Return (X, Y) of the center of cell containing provided text 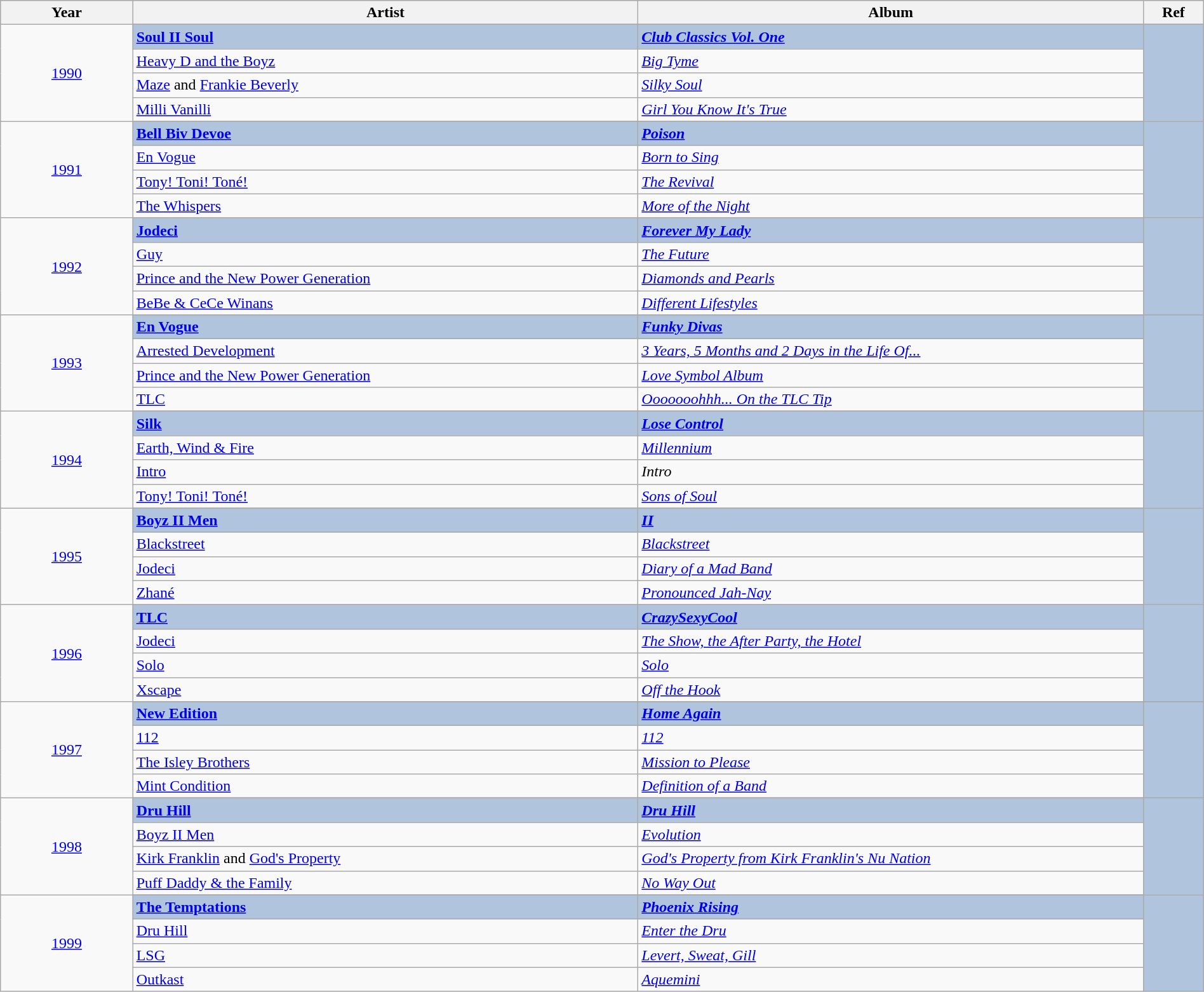
1995 (67, 556)
Levert, Sweat, Gill (891, 955)
Ref (1174, 13)
1994 (67, 460)
1993 (67, 363)
CrazySexyCool (891, 617)
1998 (67, 847)
Club Classics Vol. One (891, 37)
Love Symbol Album (891, 375)
Born to Sing (891, 158)
Year (67, 13)
Pronounced Jah-Nay (891, 593)
Sons of Soul (891, 496)
1999 (67, 943)
Silky Soul (891, 85)
Puff Daddy & the Family (385, 883)
Artist (385, 13)
Heavy D and the Boyz (385, 61)
Funky Divas (891, 327)
1997 (67, 750)
No Way Out (891, 883)
LSG (385, 955)
Evolution (891, 834)
Ooooooohhh... On the TLC Tip (891, 399)
The Revival (891, 182)
Girl You Know It's True (891, 109)
Big Tyme (891, 61)
Mission to Please (891, 762)
Zhané (385, 593)
Home Again (891, 714)
Guy (385, 254)
Arrested Development (385, 351)
Diamonds and Pearls (891, 278)
The Temptations (385, 907)
Milli Vanilli (385, 109)
Forever My Lady (891, 230)
Bell Biv Devoe (385, 133)
More of the Night (891, 206)
Mint Condition (385, 786)
Album (891, 13)
Diary of a Mad Band (891, 568)
Different Lifestyles (891, 303)
1992 (67, 266)
Soul II Soul (385, 37)
BeBe & CeCe Winans (385, 303)
II (891, 520)
Phoenix Rising (891, 907)
Lose Control (891, 424)
3 Years, 5 Months and 2 Days in the Life Of... (891, 351)
Off the Hook (891, 689)
Earth, Wind & Fire (385, 448)
1990 (67, 73)
The Whispers (385, 206)
Xscape (385, 689)
Silk (385, 424)
God's Property from Kirk Franklin's Nu Nation (891, 859)
Definition of a Band (891, 786)
1991 (67, 170)
Millennium (891, 448)
The Show, the After Party, the Hotel (891, 641)
1996 (67, 653)
The Future (891, 254)
The Isley Brothers (385, 762)
New Edition (385, 714)
Kirk Franklin and God's Property (385, 859)
Enter the Dru (891, 931)
Maze and Frankie Beverly (385, 85)
Outkast (385, 979)
Aquemini (891, 979)
Poison (891, 133)
